Determine the (x, y) coordinate at the center of the cell enclosing the given text.  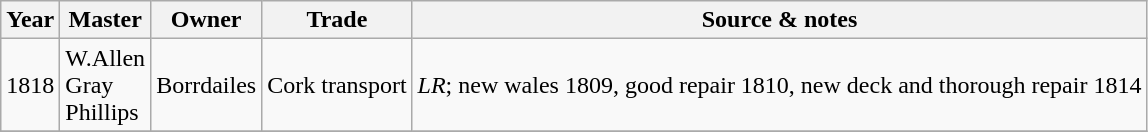
Master (106, 20)
LR; new wales 1809, good repair 1810, new deck and thorough repair 1814 (780, 85)
W.AllenGrayPhillips (106, 85)
Borrdailes (206, 85)
1818 (30, 85)
Trade (337, 20)
Owner (206, 20)
Cork transport (337, 85)
Year (30, 20)
Source & notes (780, 20)
